Identify which cell holds the provided text, then report its [x, y] central coordinate. 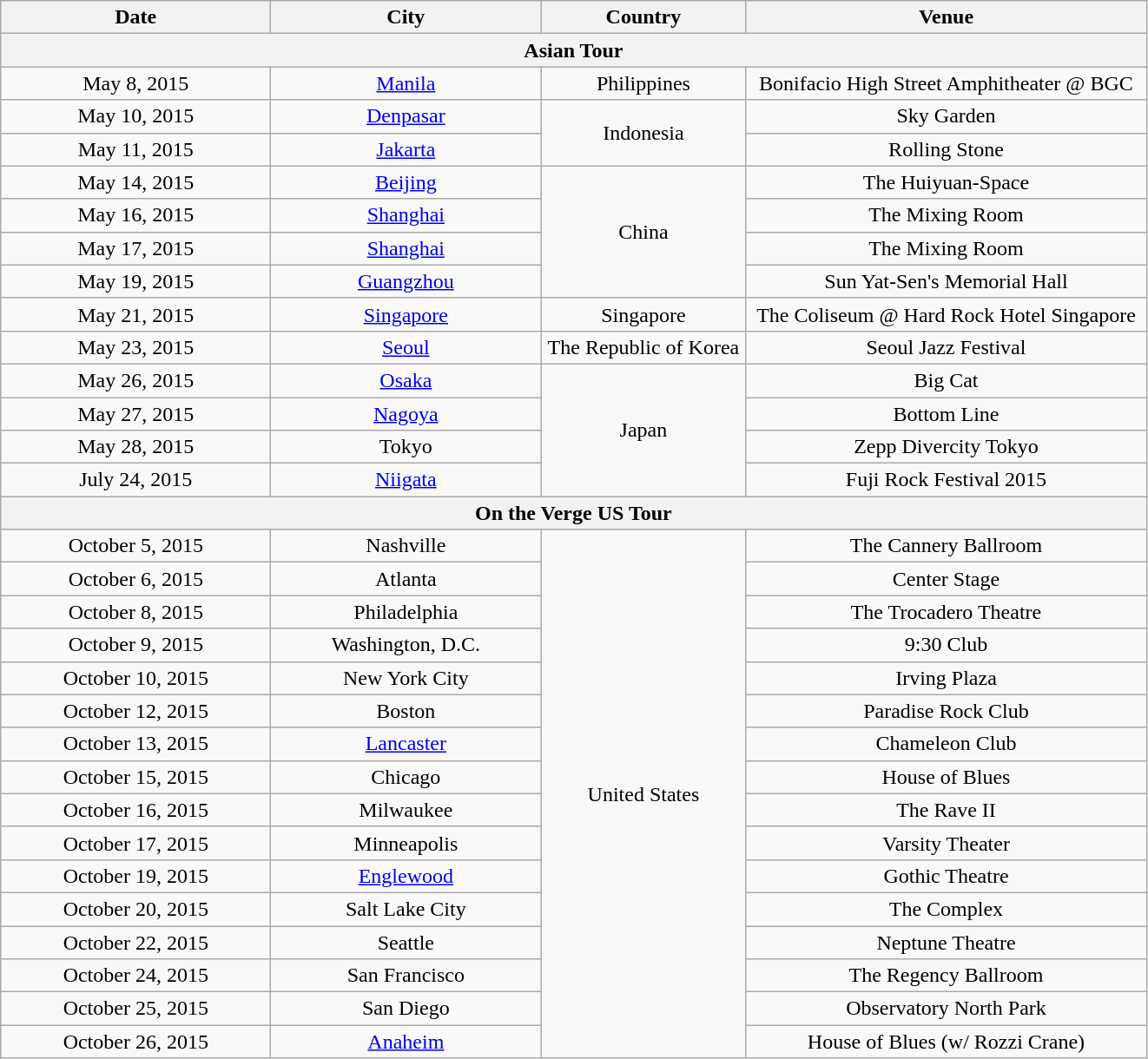
Seoul [406, 347]
May 17, 2015 [135, 248]
Nashville [406, 546]
Seoul Jazz Festival [947, 347]
Japan [643, 430]
Date [135, 17]
Beijing [406, 182]
Bonifacio High Street Amphitheater @ BGC [947, 83]
Manila [406, 83]
Fuji Rock Festival 2015 [947, 480]
October 5, 2015 [135, 546]
United States [643, 793]
Philadelphia [406, 612]
May 11, 2015 [135, 149]
City [406, 17]
May 23, 2015 [135, 347]
Anaheim [406, 1042]
Atlanta [406, 579]
Observatory North Park [947, 1009]
The Coliseum @ Hard Rock Hotel Singapore [947, 314]
May 10, 2015 [135, 116]
Lancaster [406, 744]
Sun Yat-Sen's Memorial Hall [947, 281]
October 20, 2015 [135, 909]
Tokyo [406, 447]
The Rave II [947, 810]
Indonesia [643, 133]
May 14, 2015 [135, 182]
October 24, 2015 [135, 976]
Jakarta [406, 149]
Salt Lake City [406, 909]
Asian Tour [573, 50]
9:30 Club [947, 645]
July 24, 2015 [135, 480]
Bottom Line [947, 414]
China [643, 232]
The Regency Ballroom [947, 976]
October 12, 2015 [135, 711]
Milwaukee [406, 810]
New York City [406, 678]
Gothic Theatre [947, 876]
October 15, 2015 [135, 777]
Seattle [406, 942]
The Trocadero Theatre [947, 612]
May 27, 2015 [135, 414]
Philippines [643, 83]
Varsity Theater [947, 843]
On the Verge US Tour [573, 513]
Country [643, 17]
Center Stage [947, 579]
Irving Plaza [947, 678]
Englewood [406, 876]
October 26, 2015 [135, 1042]
Neptune Theatre [947, 942]
Rolling Stone [947, 149]
The Republic of Korea [643, 347]
The Huiyuan-Space [947, 182]
May 8, 2015 [135, 83]
Niigata [406, 480]
House of Blues [947, 777]
October 22, 2015 [135, 942]
Chameleon Club [947, 744]
Boston [406, 711]
May 26, 2015 [135, 380]
Sky Garden [947, 116]
San Francisco [406, 976]
October 17, 2015 [135, 843]
Minneapolis [406, 843]
The Complex [947, 909]
Zepp Divercity Tokyo [947, 447]
San Diego [406, 1009]
October 16, 2015 [135, 810]
Venue [947, 17]
October 10, 2015 [135, 678]
October 25, 2015 [135, 1009]
The Cannery Ballroom [947, 546]
Washington, D.C. [406, 645]
October 13, 2015 [135, 744]
October 6, 2015 [135, 579]
October 8, 2015 [135, 612]
May 28, 2015 [135, 447]
Paradise Rock Club [947, 711]
Chicago [406, 777]
Nagoya [406, 414]
October 9, 2015 [135, 645]
Big Cat [947, 380]
October 19, 2015 [135, 876]
Osaka [406, 380]
May 19, 2015 [135, 281]
House of Blues (w/ Rozzi Crane) [947, 1042]
May 21, 2015 [135, 314]
May 16, 2015 [135, 215]
Guangzhou [406, 281]
Denpasar [406, 116]
